Return [x, y] of the center of cell containing provided text 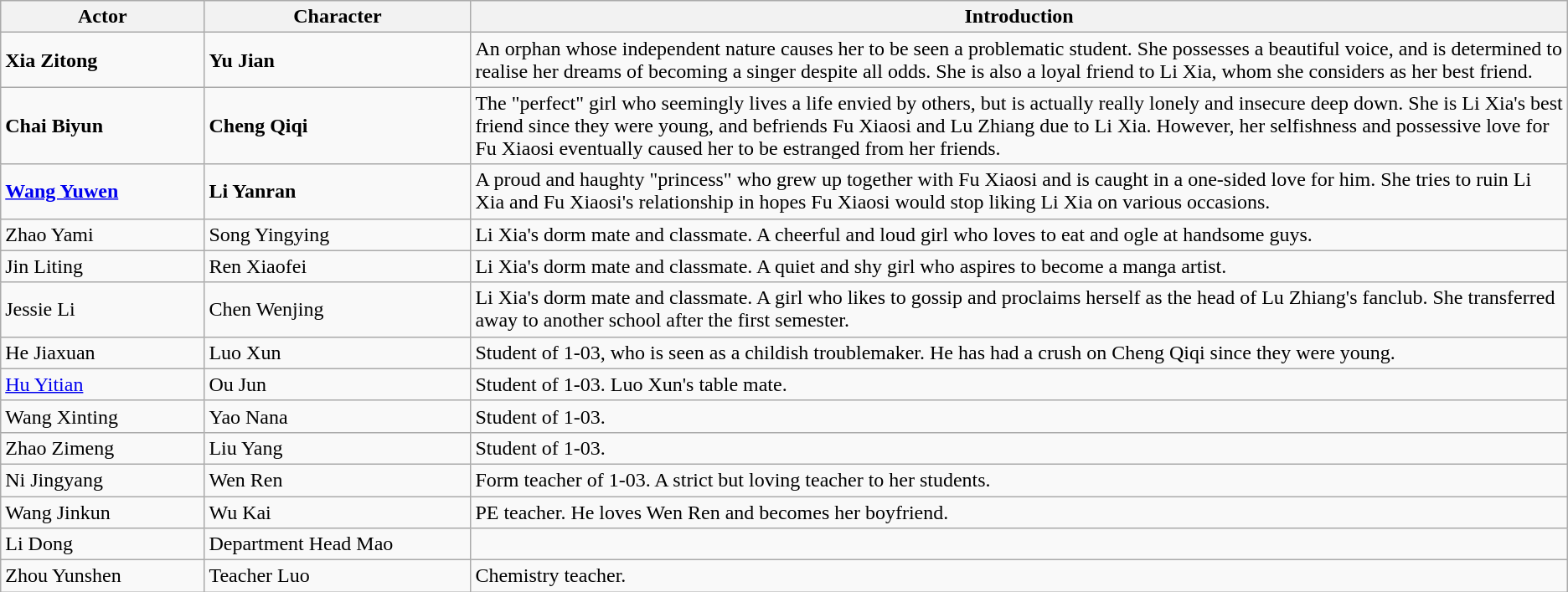
Li Xia's dorm mate and classmate. A cheerful and loud girl who loves to eat and ogle at handsome guys. [1019, 234]
Teacher Luo [338, 576]
Ou Jun [338, 384]
Chai Biyun [102, 126]
Yu Jian [338, 60]
Introduction [1019, 17]
Zhou Yunshen [102, 576]
Zhao Yami [102, 234]
Chen Wenjing [338, 310]
Li Xia's dorm mate and classmate. A quiet and shy girl who aspires to become a manga artist. [1019, 266]
Department Head Mao [338, 544]
Song Yingying [338, 234]
Wang Yuwen [102, 191]
Wen Ren [338, 480]
Chemistry teacher. [1019, 576]
Student of 1-03, who is seen as a childish troublemaker. He has had a crush on Cheng Qiqi since they were young. [1019, 353]
Zhao Zimeng [102, 448]
Cheng Qiqi [338, 126]
Ren Xiaofei [338, 266]
Liu Yang [338, 448]
He Jiaxuan [102, 353]
Jessie Li [102, 310]
Li Yanran [338, 191]
Luo Xun [338, 353]
Wang Jinkun [102, 512]
Wu Kai [338, 512]
Wang Xinting [102, 416]
Character [338, 17]
Xia Zitong [102, 60]
Ni Jingyang [102, 480]
Yao Nana [338, 416]
PE teacher. He loves Wen Ren and becomes her boyfriend. [1019, 512]
Form teacher of 1-03. A strict but loving teacher to her students. [1019, 480]
Student of 1-03. Luo Xun's table mate. [1019, 384]
Hu Yitian [102, 384]
Li Dong [102, 544]
Jin Liting [102, 266]
Actor [102, 17]
